Determine the [x, y] coordinate at the center of the cell enclosing the given text.  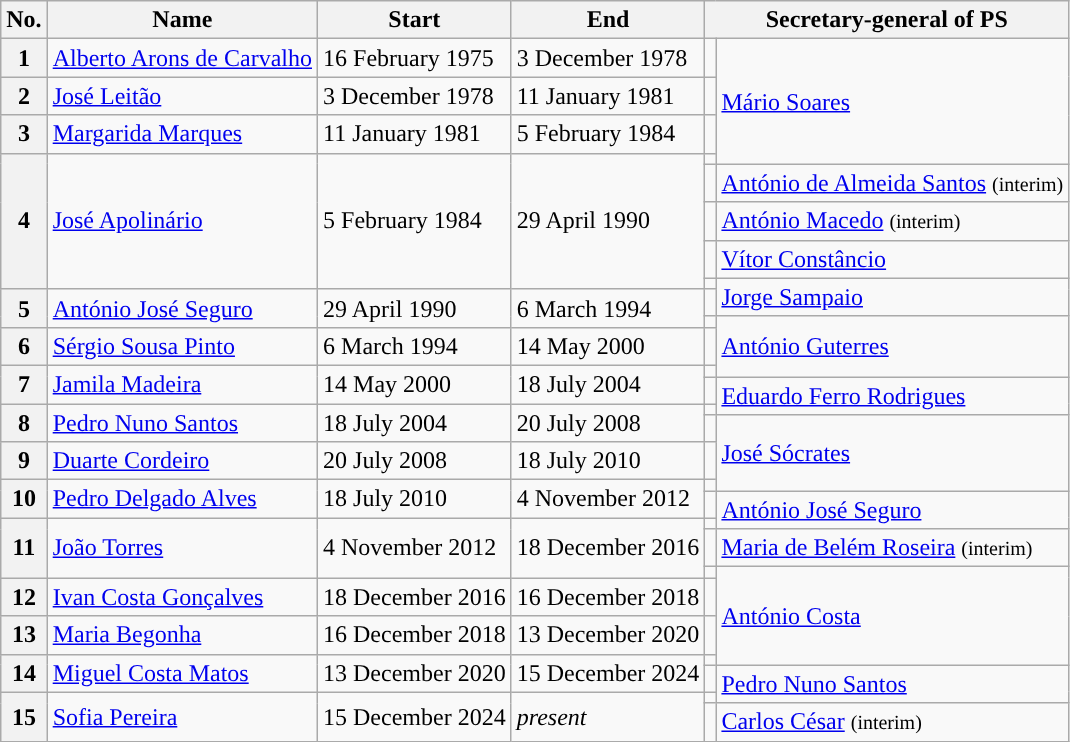
Eduardo Ferro Rodrigues [892, 395]
Ivan Costa Gonçalves [182, 597]
Sofia Pereira [182, 716]
Mário Soares [892, 102]
Duarte Cordeiro [182, 461]
Name [182, 20]
Jorge Sampaio [892, 297]
1 [24, 58]
Carlos César (interim) [892, 722]
2 [24, 96]
7 [24, 384]
3 [24, 134]
António de Almeida Santos (interim) [892, 183]
8 [24, 423]
Sérgio Sousa Pinto [182, 346]
Vítor Constâncio [892, 259]
António Costa [892, 616]
End [608, 20]
Margarida Marques [182, 134]
Maria Begonha [182, 635]
José Leitão [182, 96]
António Guterres [892, 346]
12 [24, 597]
José Apolinário [182, 221]
4 [24, 221]
Jamila Madeira [182, 384]
Secretary-general of PS [887, 20]
15 [24, 716]
Pedro Delgado Alves [182, 499]
Start [415, 20]
5 [24, 308]
16 February 1975 [415, 58]
9 [24, 461]
António Macedo (interim) [892, 221]
Miguel Costa Matos [182, 673]
11 [24, 548]
10 [24, 499]
present [608, 716]
João Torres [182, 548]
Maria de Belém Roseira (interim) [892, 548]
José Sócrates [892, 453]
No. [24, 20]
13 [24, 635]
Alberto Arons de Carvalho [182, 58]
14 [24, 673]
6 [24, 346]
